Search for the cell housing the specified text and yield its [X, Y] center coordinate. 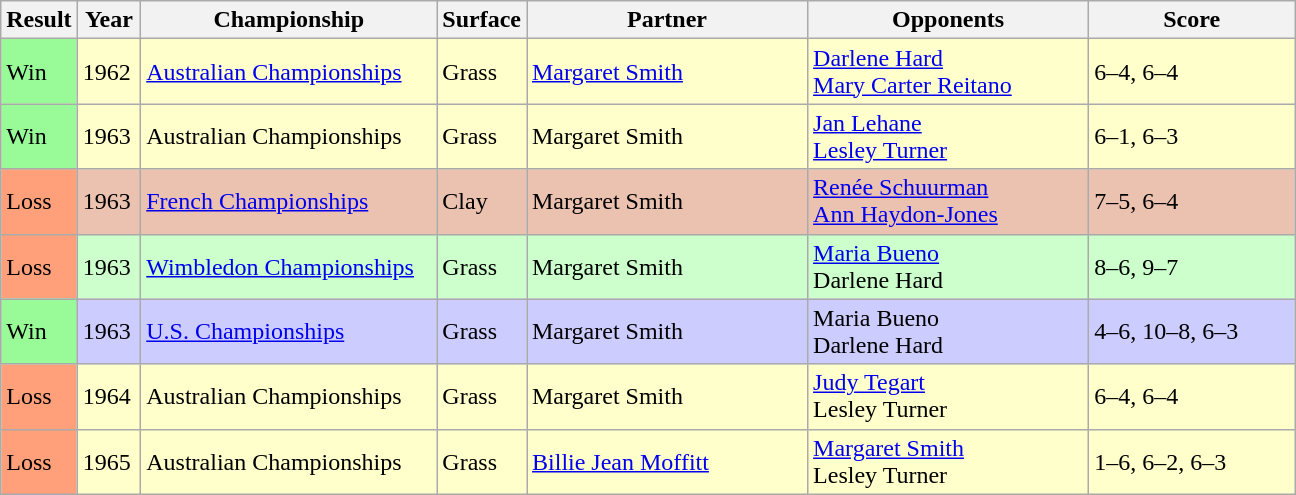
Jan Lehane Lesley Turner [948, 136]
1965 [109, 462]
Surface [482, 20]
Wimbledon Championships [289, 266]
Championship [289, 20]
Margaret Smith Lesley Turner [948, 462]
U.S. Championships [289, 332]
1–6, 6–2, 6–3 [1192, 462]
French Championships [289, 202]
6–1, 6–3 [1192, 136]
1964 [109, 396]
Darlene Hard Mary Carter Reitano [948, 72]
4–6, 10–8, 6–3 [1192, 332]
Year [109, 20]
Partner [666, 20]
Opponents [948, 20]
Billie Jean Moffitt [666, 462]
Result [39, 20]
1962 [109, 72]
7–5, 6–4 [1192, 202]
Score [1192, 20]
8–6, 9–7 [1192, 266]
Judy Tegart Lesley Turner [948, 396]
Renée Schuurman Ann Haydon-Jones [948, 202]
Clay [482, 202]
